Extract the (x, y) coordinate from the center of the cell holding the provided text.  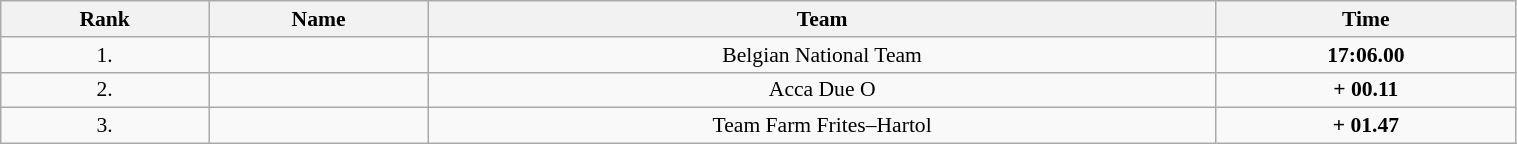
Team Farm Frites–Hartol (822, 126)
Team (822, 19)
Belgian National Team (822, 55)
3. (105, 126)
+ 01.47 (1366, 126)
+ 00.11 (1366, 90)
1. (105, 55)
Time (1366, 19)
2. (105, 90)
17:06.00 (1366, 55)
Rank (105, 19)
Acca Due O (822, 90)
Name (319, 19)
